Locate the cell with the specified text and output its [x, y] center coordinate. 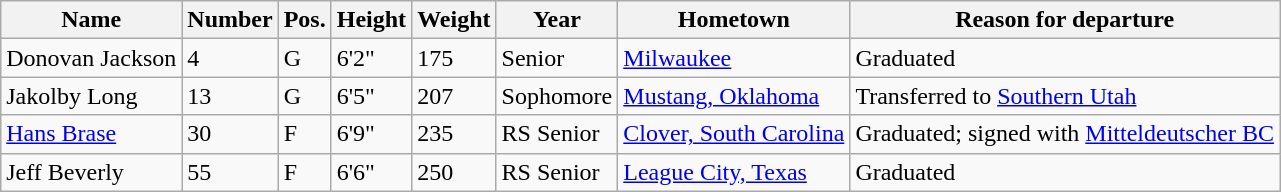
Clover, South Carolina [734, 134]
Hometown [734, 20]
Reason for departure [1065, 20]
Name [92, 20]
6'2" [371, 58]
Height [371, 20]
250 [454, 172]
Milwaukee [734, 58]
Year [557, 20]
4 [230, 58]
Senior [557, 58]
Sophomore [557, 96]
Transferred to Southern Utah [1065, 96]
Jeff Beverly [92, 172]
30 [230, 134]
League City, Texas [734, 172]
175 [454, 58]
13 [230, 96]
6'9" [371, 134]
235 [454, 134]
Hans Brase [92, 134]
Pos. [304, 20]
Weight [454, 20]
Donovan Jackson [92, 58]
Number [230, 20]
Mustang, Oklahoma [734, 96]
Jakolby Long [92, 96]
6'5" [371, 96]
Graduated; signed with Mitteldeutscher BC [1065, 134]
6'6" [371, 172]
55 [230, 172]
207 [454, 96]
